Scan for the cell matching the given text and deliver its (X, Y) coordinate at center. 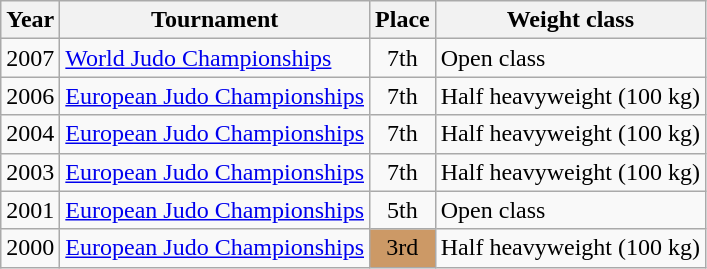
5th (403, 210)
Year (30, 20)
2001 (30, 210)
Tournament (215, 20)
2004 (30, 134)
3rd (403, 248)
World Judo Championships (215, 58)
Place (403, 20)
2003 (30, 172)
2006 (30, 96)
2007 (30, 58)
Weight class (570, 20)
2000 (30, 248)
